Extract the (X, Y) coordinate from the center of the cell holding the provided text.  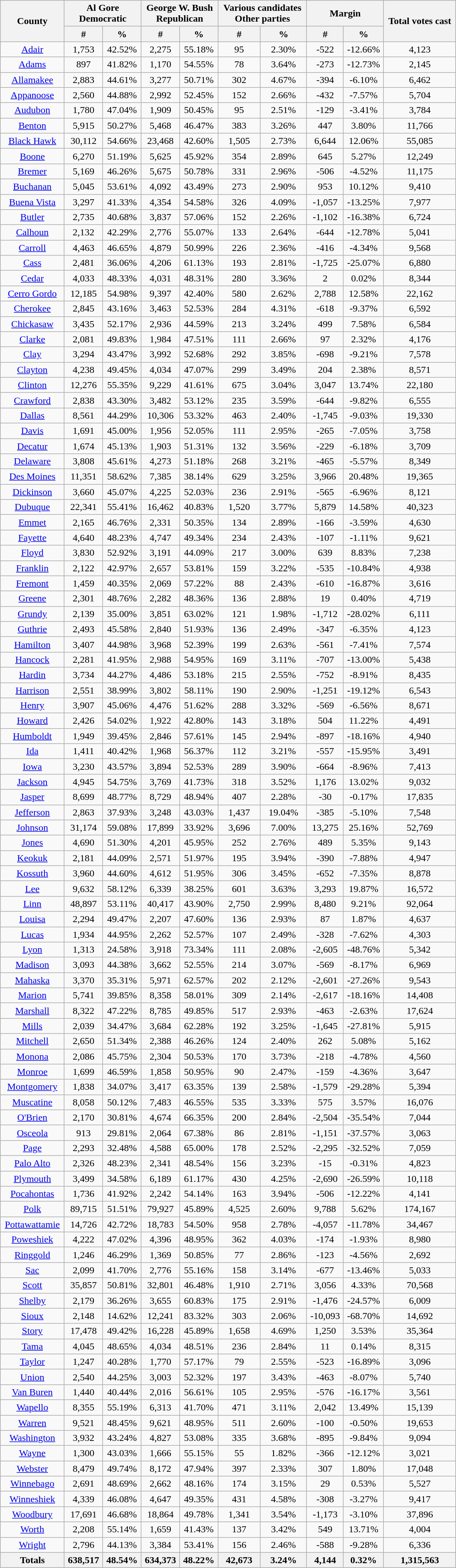
42,673 (239, 1560)
34,467 (420, 1224)
-557 (325, 751)
1,984 (160, 339)
33.92% (199, 827)
52,769 (420, 827)
5,741 (83, 995)
58.62% (122, 477)
3,248 (160, 812)
2,657 (160, 568)
-30 (325, 797)
2,863 (83, 812)
-7.88% (363, 858)
47.60% (199, 919)
Total votes cast (420, 21)
41.73% (199, 782)
8,561 (83, 415)
1,780 (83, 110)
124 (239, 1041)
280 (239, 278)
58.01% (199, 995)
Audubon (32, 110)
-8.91% (363, 675)
7,059 (420, 1148)
49.35% (199, 1499)
8,349 (420, 461)
8,571 (420, 370)
44.88% (122, 95)
-13.46% (363, 1270)
53.41% (199, 1545)
318 (239, 782)
42.52% (122, 49)
2,788 (325, 293)
17,899 (160, 827)
Franklin (32, 568)
49.47% (122, 919)
44.38% (122, 965)
Cedar (32, 278)
5.62% (363, 1209)
4,463 (83, 248)
Benton (32, 125)
29.81% (122, 1133)
41.33% (122, 202)
2,042 (325, 1407)
1,437 (239, 812)
3,960 (83, 873)
-27.81% (363, 1026)
11,351 (83, 477)
-13.00% (363, 660)
-576 (325, 1392)
447 (325, 125)
Story (32, 1331)
2,039 (83, 1026)
17,624 (420, 1011)
3.54% (284, 1514)
3.56% (284, 446)
8,058 (83, 1102)
3,808 (83, 461)
1.87% (363, 919)
55 (239, 1453)
3.85% (284, 354)
Ringgold (32, 1255)
3,021 (420, 1453)
Webster (32, 1469)
52.32% (199, 1377)
40.28% (122, 1362)
3,734 (83, 675)
Davis (32, 431)
42.72% (122, 1224)
3,499 (83, 1178)
-588 (325, 1545)
11,175 (420, 171)
11 (325, 1346)
4,273 (160, 461)
41.92% (122, 1194)
2,662 (160, 1484)
639 (325, 553)
50.85% (199, 1255)
2,275 (160, 49)
1,968 (160, 751)
5,041 (420, 233)
-9.82% (363, 400)
3,684 (160, 1026)
42.97% (122, 568)
5,625 (160, 156)
-432 (325, 95)
-652 (325, 873)
45.58% (122, 629)
3.36% (284, 278)
2,735 (83, 217)
3.57% (363, 1102)
2.06% (284, 1316)
2.08% (284, 950)
19,653 (420, 1423)
51.93% (199, 629)
2,988 (160, 660)
8,729 (160, 797)
49.78% (199, 1514)
4,144 (325, 1560)
3.14% (284, 1270)
3.77% (284, 507)
44.25% (122, 1377)
-707 (325, 660)
Humboldt (32, 736)
30.81% (122, 1117)
2,331 (160, 522)
2,750 (239, 904)
36.26% (122, 1301)
9,788 (325, 1209)
Dubuque (32, 507)
34.58% (122, 1178)
575 (325, 1102)
2.71% (284, 1285)
3.07% (284, 965)
Dickinson (32, 492)
1,691 (83, 431)
53.08% (199, 1438)
50.95% (199, 1072)
299 (239, 370)
1,753 (83, 49)
-28.02% (363, 614)
-7.41% (363, 644)
24.58% (122, 950)
3.49% (284, 370)
3.32% (284, 706)
-123 (325, 1255)
2.76% (284, 843)
Lee (32, 888)
-48.76% (363, 950)
2,936 (160, 324)
9,632 (83, 888)
1,369 (160, 1255)
175 (239, 1301)
52.03% (199, 492)
143 (239, 721)
-2,605 (325, 950)
Plymouth (32, 1178)
1,910 (239, 1285)
3,463 (160, 309)
2.51% (284, 110)
Greene (32, 599)
2,148 (83, 1316)
53.18% (199, 675)
3.04% (284, 385)
169 (239, 660)
48.33% (122, 278)
5.35% (363, 843)
8,315 (420, 1346)
6,644 (325, 141)
-2,601 (325, 980)
4.67% (284, 80)
55.35% (122, 385)
2,208 (83, 1530)
14.58% (363, 507)
-308 (325, 1499)
40.35% (122, 583)
48.76% (122, 599)
504 (325, 721)
16,076 (420, 1102)
53.61% (122, 186)
-7.62% (363, 935)
35,857 (83, 1285)
2,207 (160, 919)
2,883 (83, 80)
38.99% (122, 690)
3,370 (83, 980)
-0.50% (363, 1423)
57.06% (199, 217)
17,048 (420, 1469)
Louisa (32, 919)
268 (239, 461)
41.82% (122, 65)
4,945 (83, 782)
47.94% (199, 1469)
-5.10% (363, 812)
12,249 (420, 156)
61.13% (199, 263)
7.00% (284, 827)
5,045 (83, 186)
42.29% (122, 233)
54.02% (122, 721)
-328 (325, 935)
3,297 (83, 202)
Jones (32, 843)
49.45% (122, 370)
45.13% (122, 446)
52.68% (199, 354)
331 (239, 171)
4.69% (284, 1331)
-1,173 (325, 1514)
Adams (32, 65)
-664 (325, 767)
46.65% (122, 248)
48.77% (122, 797)
54.95% (199, 660)
-1,102 (325, 217)
-16.89% (363, 1362)
49.83% (122, 339)
-1.11% (363, 538)
50.12% (122, 1102)
4,879 (160, 248)
16,572 (420, 888)
79,927 (160, 1209)
Linn (32, 904)
Worth (32, 1530)
Calhoun (32, 233)
5,740 (420, 1377)
2,294 (83, 919)
3,660 (83, 492)
3.90% (284, 767)
44.59% (199, 324)
7.58% (363, 324)
-265 (325, 431)
46.08% (122, 1499)
1,247 (83, 1362)
-897 (325, 736)
397 (239, 1469)
195 (239, 858)
Tama (32, 1346)
46.55% (199, 1102)
50.53% (199, 1056)
4,647 (160, 1499)
897 (83, 65)
57.22% (199, 583)
Decatur (32, 446)
43.90% (199, 904)
2.46% (284, 1545)
48.16% (199, 1484)
50.78% (199, 171)
45.07% (122, 492)
3.52% (284, 782)
2,064 (160, 1133)
4,206 (160, 263)
13.71% (363, 1530)
9,032 (420, 782)
4,823 (420, 1163)
44.98% (122, 644)
-32.52% (363, 1148)
1,858 (160, 1072)
40.83% (199, 507)
55.07% (199, 233)
159 (239, 568)
9,410 (420, 186)
-7.57% (363, 95)
46.48% (199, 1285)
8,344 (420, 278)
174 (239, 1484)
7,483 (160, 1102)
4,354 (160, 202)
16,462 (160, 507)
1,903 (160, 446)
55.15% (199, 1453)
6,543 (420, 690)
49.34% (199, 538)
-27.26% (363, 980)
Shelby (32, 1301)
9,568 (420, 248)
158 (239, 1270)
Monona (32, 1056)
2,796 (83, 1545)
19.04% (284, 812)
45.06% (122, 706)
46.59% (122, 1072)
Pottawattamie (32, 1224)
6,339 (160, 888)
3,294 (83, 354)
2.63% (284, 644)
3,966 (325, 477)
6,724 (420, 217)
1,658 (239, 1331)
Jasper (32, 797)
6,592 (420, 309)
601 (239, 888)
89,715 (83, 1209)
8,172 (160, 1469)
8,322 (83, 1011)
Cherokee (32, 309)
55.41% (122, 507)
44.27% (122, 675)
645 (325, 156)
13,275 (325, 827)
47.22% (122, 1011)
25.16% (363, 827)
40,323 (420, 507)
-12.78% (363, 233)
54.75% (122, 782)
549 (325, 1530)
629 (239, 477)
54.66% (122, 141)
13.74% (363, 385)
-9.84% (363, 1438)
2,540 (83, 1377)
Appanoose (32, 95)
52.55% (199, 965)
121 (239, 614)
Bremer (32, 171)
35.31% (122, 980)
8,358 (160, 995)
-229 (325, 446)
62.57% (199, 980)
9,521 (83, 1423)
11.22% (363, 721)
5,675 (160, 171)
-522 (325, 49)
3,003 (160, 1377)
-4.34% (363, 248)
41.43% (199, 1530)
53.11% (122, 904)
137 (239, 1530)
55.19% (122, 1407)
-2,690 (325, 1178)
5,169 (83, 171)
958 (239, 1224)
2,388 (160, 1041)
48.51% (199, 1346)
59.08% (122, 827)
2,691 (83, 1484)
2,282 (160, 599)
-8.07% (363, 1377)
489 (325, 843)
0.02% (363, 278)
Union (32, 1377)
Osceola (32, 1133)
3,696 (239, 827)
52.17% (122, 324)
19.87% (363, 888)
Clarke (32, 339)
-100 (325, 1423)
5,527 (420, 1484)
52.45% (199, 95)
-1,745 (325, 415)
8,355 (83, 1407)
200 (239, 1117)
7,044 (420, 1117)
-15.95% (363, 751)
46.29% (122, 1255)
79 (239, 1362)
Polk (32, 1209)
Warren (32, 1423)
2.52% (284, 1148)
-166 (325, 522)
10,306 (160, 415)
-1,645 (325, 1026)
1,246 (83, 1255)
-6.18% (363, 446)
3.42% (284, 1530)
42.80% (199, 721)
4,612 (160, 873)
54.50% (199, 1224)
50.71% (199, 80)
7,238 (420, 553)
6,969 (420, 965)
3,293 (325, 888)
2.26% (284, 217)
3,056 (325, 1285)
2,846 (160, 736)
2.78% (284, 1224)
9,543 (420, 980)
-107 (325, 538)
-37.57% (363, 1133)
5,438 (420, 660)
Emmet (32, 522)
-4.52% (363, 171)
2.86% (284, 1255)
3,894 (160, 767)
12,185 (83, 293)
1,956 (160, 431)
Winnebago (32, 1484)
7,977 (420, 202)
-895 (325, 1438)
43.49% (199, 186)
2.73% (284, 141)
3,063 (420, 1133)
-25.07% (363, 263)
Mitchell (32, 1041)
-1,057 (325, 202)
2.88% (284, 599)
199 (239, 644)
2.96% (284, 171)
2,493 (83, 629)
Montgomery (32, 1087)
86 (239, 1133)
215 (239, 675)
10.12% (363, 186)
3.33% (284, 1102)
22,341 (83, 507)
292 (239, 354)
34.07% (122, 1087)
52.39% (199, 644)
54.55% (199, 65)
-394 (325, 80)
50.27% (122, 125)
5.08% (363, 1041)
174,167 (420, 1209)
-1,712 (325, 614)
-6.10% (363, 80)
51.95% (199, 873)
3,616 (420, 583)
78 (239, 65)
2.36% (284, 248)
7,413 (420, 767)
214 (239, 965)
35,364 (420, 1331)
Crawford (32, 400)
4,827 (160, 1438)
8,435 (420, 675)
Washington (32, 1438)
2,304 (160, 1056)
1,934 (83, 935)
3.63% (284, 888)
3.00% (284, 553)
2,081 (83, 339)
3.22% (284, 568)
3.26% (284, 125)
-347 (325, 629)
3,918 (160, 950)
41.95% (122, 660)
580 (239, 293)
6,189 (160, 1178)
4.58% (284, 1499)
Harrison (32, 690)
4,491 (420, 721)
Wapello (32, 1407)
2,341 (160, 1163)
6,555 (420, 400)
4,031 (160, 278)
8,671 (420, 706)
4,947 (420, 858)
46.47% (199, 125)
51.97% (199, 858)
953 (325, 186)
2.33% (284, 1469)
1.82% (284, 1453)
43.24% (122, 1438)
-565 (325, 492)
Taylor (32, 1362)
Various candidatesOther parties (262, 14)
6,584 (420, 324)
Sioux (32, 1316)
Winneshiek (32, 1499)
2,560 (83, 95)
2.30% (284, 49)
5,033 (420, 1270)
4,747 (160, 538)
3,784 (420, 110)
-4.78% (363, 1056)
70,568 (420, 1285)
-3.10% (363, 1514)
61.17% (199, 1178)
Wayne (32, 1453)
273 (239, 186)
3,769 (160, 782)
60.83% (199, 1301)
Hamilton (32, 644)
-159 (325, 1072)
2,301 (83, 599)
3,482 (160, 400)
Howard (32, 721)
44.29% (122, 415)
43.47% (122, 354)
-535 (325, 568)
309 (239, 995)
35.00% (122, 614)
-8.17% (363, 965)
2,139 (83, 614)
2.64% (284, 233)
48.31% (199, 278)
1.80% (363, 1469)
51.19% (122, 156)
19 (325, 599)
8.83% (363, 553)
23,468 (160, 141)
204 (325, 370)
12.06% (363, 141)
3,491 (420, 751)
Ida (32, 751)
4,396 (160, 1240)
1,313 (83, 950)
50.81% (122, 1285)
Kossuth (32, 873)
1,411 (83, 751)
289 (239, 767)
47.04% (122, 110)
22,162 (420, 293)
8,980 (420, 1240)
Totals (32, 1560)
3,093 (83, 965)
139 (239, 1087)
44.61% (122, 80)
2,845 (83, 309)
5.27% (363, 156)
14.62% (122, 1316)
2.32% (363, 339)
55.14% (122, 1530)
42.40% (199, 293)
55.18% (199, 49)
-752 (325, 675)
4,222 (83, 1240)
1,459 (83, 583)
2 (325, 278)
-3.59% (363, 522)
2,692 (420, 1255)
Pocahontas (32, 1194)
3,191 (160, 553)
-3.41% (363, 110)
3.43% (284, 1377)
Page (32, 1148)
3,417 (160, 1087)
49.74% (122, 1469)
55.16% (199, 1270)
-273 (325, 65)
12.58% (363, 293)
3.18% (284, 721)
Madison (32, 965)
-561 (325, 644)
-12.12% (363, 1453)
51.51% (122, 1209)
Adair (32, 49)
51.34% (122, 1041)
6,336 (420, 1545)
31,174 (83, 827)
-523 (325, 1362)
13.02% (363, 782)
3,277 (160, 80)
-3.27% (363, 1499)
90 (239, 1072)
47.51% (199, 339)
12,276 (83, 385)
4,225 (160, 492)
Scott (32, 1285)
52.57% (199, 935)
48,897 (83, 904)
51.18% (199, 461)
-8.96% (363, 767)
8,479 (83, 1469)
Johnson (32, 827)
8,121 (420, 492)
Floyd (32, 553)
6,462 (420, 80)
Hardin (32, 675)
4,588 (160, 1148)
4,176 (420, 339)
-9.21% (363, 354)
7,578 (420, 354)
1,300 (83, 1453)
2,293 (83, 1148)
4,525 (239, 1209)
-366 (325, 1453)
3.53% (363, 1331)
4,690 (83, 843)
32.48% (122, 1148)
-218 (325, 1056)
-9.37% (363, 309)
1,659 (160, 1530)
8,785 (160, 1011)
5,468 (160, 125)
Allamakee (32, 80)
163 (239, 1194)
3,435 (83, 324)
Sac (32, 1270)
463 (239, 415)
Cass (32, 263)
202 (239, 980)
George W. BushRepublican (180, 14)
-35.54% (363, 1117)
2,132 (83, 233)
57.17% (199, 1362)
4,092 (160, 186)
5,879 (325, 507)
307 (325, 1469)
73.34% (199, 950)
-5.57% (363, 461)
3,709 (420, 446)
1.98% (284, 614)
3.73% (284, 1056)
3.23% (284, 1163)
6,880 (420, 263)
-11.78% (363, 1224)
62.28% (199, 1026)
Clayton (32, 370)
306 (239, 873)
3,384 (160, 1545)
8,699 (83, 797)
63.35% (199, 1087)
193 (239, 263)
4,938 (420, 568)
4,640 (83, 538)
18,864 (160, 1514)
2,326 (83, 1163)
3,230 (83, 767)
4.03% (284, 1240)
4,201 (160, 843)
105 (239, 1392)
77 (239, 1255)
36.06% (122, 263)
-6.56% (363, 706)
3,837 (160, 217)
47.07% (199, 370)
-390 (325, 858)
430 (239, 1178)
Dallas (32, 415)
Wright (32, 1545)
46.76% (122, 522)
2,838 (83, 400)
-7.35% (363, 873)
235 (239, 400)
2,086 (83, 1056)
-0.31% (363, 1163)
511 (239, 1423)
675 (239, 385)
Fayette (32, 538)
County (32, 21)
Keokuk (32, 858)
4,045 (83, 1346)
57.61% (199, 736)
Butler (32, 217)
2.47% (284, 1072)
87 (325, 919)
2.14% (284, 995)
20.48% (363, 477)
1,341 (239, 1514)
51.62% (199, 706)
0.32% (363, 1560)
178 (239, 1148)
3,968 (160, 644)
535 (239, 1102)
49.42% (122, 1331)
43.16% (122, 309)
-2.63% (363, 1011)
2,262 (160, 935)
2,170 (83, 1117)
0.40% (363, 599)
302 (239, 80)
-24.57% (363, 1301)
16,228 (160, 1331)
58.12% (122, 888)
6,270 (83, 156)
48.22% (199, 1560)
383 (239, 125)
3.80% (363, 125)
83.32% (199, 1316)
46.68% (122, 1514)
97 (325, 339)
4,940 (420, 736)
4,033 (83, 278)
3.64% (284, 65)
-4.56% (363, 1255)
14,408 (420, 995)
-385 (325, 812)
-6.35% (363, 629)
32,801 (160, 1285)
1,674 (83, 446)
17,478 (83, 1331)
2,840 (160, 629)
2,099 (83, 1270)
-16.87% (363, 583)
-12.73% (363, 65)
-416 (325, 248)
49.85% (199, 1011)
56.61% (199, 1392)
54.58% (199, 202)
44.95% (122, 935)
41.61% (199, 385)
-6.96% (363, 492)
14,692 (420, 1316)
1,909 (160, 110)
-15 (325, 1163)
88 (239, 583)
2.12% (284, 980)
50.35% (199, 522)
12,241 (160, 1316)
34.47% (122, 1026)
170 (239, 1056)
2,122 (83, 568)
2,165 (83, 522)
145 (239, 736)
Black Hawk (32, 141)
17,691 (83, 1514)
19,365 (420, 477)
1,838 (83, 1087)
4,486 (160, 675)
38.14% (199, 477)
1,176 (325, 782)
43.30% (122, 400)
913 (83, 1133)
45.75% (122, 1056)
Chickasaw (32, 324)
-2,617 (325, 995)
Des Moines (32, 477)
22,180 (420, 385)
Boone (32, 156)
-9.28% (363, 1545)
335 (239, 1438)
48.69% (122, 1484)
5,342 (420, 950)
-16.38% (363, 217)
-10.84% (363, 568)
9,143 (420, 843)
2,992 (160, 95)
3,096 (420, 1362)
3,992 (160, 354)
Poweshiek (32, 1240)
132 (239, 446)
3,802 (160, 690)
47.02% (122, 1240)
226 (239, 248)
Mills (32, 1026)
-465 (325, 461)
2,179 (83, 1301)
4,637 (420, 919)
O'Brien (32, 1117)
-4.36% (363, 1072)
107 (239, 935)
45.00% (122, 431)
-677 (325, 1270)
112 (239, 751)
2,481 (83, 263)
217 (239, 553)
3,561 (420, 1392)
4,560 (420, 1056)
-4,057 (325, 1224)
-16.17% (363, 1392)
1,699 (83, 1072)
6,009 (420, 1301)
431 (239, 1499)
4.33% (363, 1285)
6,111 (420, 614)
9,229 (160, 385)
2,551 (83, 690)
2,281 (83, 660)
1,770 (160, 1362)
4.09% (284, 202)
66.35% (199, 1117)
54.98% (122, 293)
29 (325, 1484)
3,907 (83, 706)
1,505 (239, 141)
7,548 (420, 812)
37.93% (122, 812)
2,145 (420, 65)
2,426 (83, 721)
55,085 (420, 141)
Woodbury (32, 1514)
4,238 (83, 370)
2.28% (284, 797)
58.11% (199, 690)
284 (239, 309)
Palo Alto (32, 1163)
Marion (32, 995)
190 (239, 690)
2,242 (160, 1194)
-698 (325, 354)
5,162 (420, 1041)
288 (239, 706)
134 (239, 522)
213 (239, 324)
7,574 (420, 644)
15,139 (420, 1407)
40.44% (122, 1392)
0.53% (363, 1484)
5,971 (160, 980)
8,878 (420, 873)
1,922 (160, 721)
3.45% (284, 873)
50.99% (199, 248)
-2,504 (325, 1117)
Al GoreDemocratic (103, 14)
1,949 (83, 736)
48.94% (199, 797)
8,480 (325, 904)
3,932 (83, 1438)
53.12% (199, 400)
17,835 (420, 797)
45.95% (199, 843)
2,571 (160, 858)
-1,251 (325, 690)
6,313 (160, 1407)
43.57% (122, 767)
13.49% (363, 1407)
45.92% (199, 156)
4,674 (160, 1117)
5,394 (420, 1087)
-13.25% (363, 202)
4,719 (420, 599)
192 (239, 1026)
638,517 (83, 1560)
Carroll (32, 248)
1,666 (160, 1453)
51.30% (122, 843)
92,064 (420, 904)
51.31% (199, 446)
Buchanan (32, 186)
Hancock (32, 660)
-1.93% (363, 1240)
44.13% (122, 1545)
3.68% (284, 1438)
4,476 (160, 706)
Fremont (32, 583)
252 (239, 843)
517 (239, 1011)
5,704 (420, 95)
9,094 (420, 1438)
262 (325, 1041)
42.60% (199, 141)
Clinton (32, 385)
Iowa (32, 767)
2.62% (284, 293)
Clay (32, 354)
354 (239, 156)
-26.59% (363, 1178)
-1,151 (325, 1133)
362 (239, 1240)
133 (239, 233)
19,330 (420, 415)
53.81% (199, 568)
Henry (32, 706)
3.15% (284, 1484)
0.14% (363, 1346)
Muscatine (32, 1102)
Lucas (32, 935)
-19.12% (363, 690)
48.65% (122, 1346)
7,385 (160, 477)
9,417 (420, 1499)
3,407 (83, 644)
407 (239, 797)
3,758 (420, 431)
-12.22% (363, 1194)
1,315,563 (420, 1560)
3,047 (325, 385)
234 (239, 538)
-610 (325, 583)
30,112 (83, 141)
53.32% (199, 415)
48.45% (122, 1423)
-2,295 (325, 1148)
197 (239, 1377)
-0.17% (363, 797)
-12.66% (363, 49)
4,630 (420, 522)
634,373 (160, 1560)
303 (239, 1316)
18,783 (160, 1224)
2.94% (284, 736)
-10,093 (325, 1316)
2,181 (83, 858)
3,851 (160, 614)
14,726 (83, 1224)
-1,579 (325, 1087)
9,397 (160, 293)
3,655 (160, 1301)
65.00% (199, 1148)
1,250 (325, 1331)
3.59% (284, 400)
1,170 (160, 65)
2.58% (284, 1087)
Grundy (32, 614)
326 (239, 202)
11,766 (420, 125)
-68.70% (363, 1316)
39.45% (122, 736)
38.25% (199, 888)
4,141 (420, 1194)
4,339 (83, 1499)
3,647 (420, 1072)
-29.28% (363, 1087)
45.61% (122, 461)
Delaware (32, 461)
63.02% (199, 614)
4,004 (420, 1530)
1,520 (239, 507)
1,736 (83, 1194)
4,303 (420, 935)
-9.03% (363, 415)
-129 (325, 110)
10,118 (420, 1178)
Monroe (32, 1072)
-1,725 (325, 263)
52.92% (122, 553)
Jefferson (32, 812)
Jackson (32, 782)
2.99% (284, 904)
Mahaska (32, 980)
Margin (345, 14)
Guthrie (32, 629)
52.05% (199, 431)
44.60% (122, 873)
39.85% (122, 995)
54.14% (199, 1194)
9.21% (363, 904)
Buena Vista (32, 202)
471 (239, 1407)
37,896 (420, 1514)
Marshall (32, 1011)
499 (325, 324)
67.38% (199, 1133)
48.36% (199, 599)
4.31% (284, 309)
4.25% (284, 1178)
2,650 (83, 1041)
3,830 (83, 553)
Van Buren (32, 1392)
2,016 (160, 1392)
Lyon (32, 950)
1,440 (83, 1392)
40,417 (160, 904)
-7.05% (363, 431)
2,069 (160, 583)
-1,476 (325, 1301)
Cerro Gordo (32, 293)
56.37% (199, 751)
-174 (325, 1240)
50.45% (199, 110)
3,662 (160, 965)
40.68% (122, 217)
-618 (325, 309)
2.38% (363, 370)
40.42% (122, 751)
